Detect which cell encompasses the target text, then output its [x, y] center coordinate. 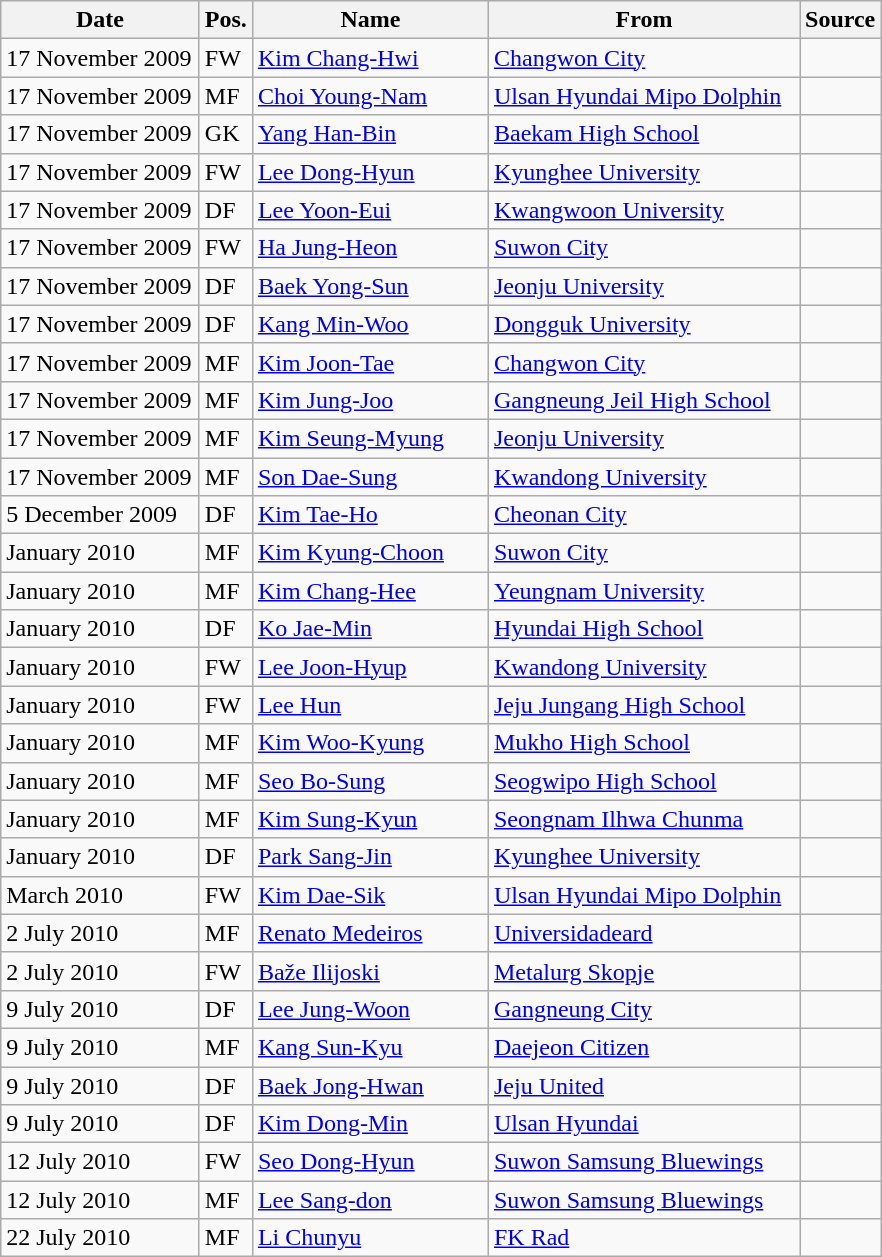
Lee Hun [370, 705]
Li Chunyu [370, 1238]
Baže Ilijoski [370, 971]
Gangneung City [644, 1009]
Ko Jae-Min [370, 629]
Kim Chang-Hwi [370, 58]
Seongnam Ilhwa Chunma [644, 819]
22 July 2010 [100, 1238]
Lee Dong-Hyun [370, 172]
Pos. [226, 20]
Seo Bo-Sung [370, 781]
Baekam High School [644, 134]
Kim Jung-Joo [370, 400]
Baek Yong-Sun [370, 286]
Gangneung Jeil High School [644, 400]
5 December 2009 [100, 515]
Lee Jung-Woon [370, 1009]
Date [100, 20]
Kim Kyung-Choon [370, 553]
Renato Medeiros [370, 933]
Baek Jong-Hwan [370, 1085]
Daejeon Citizen [644, 1047]
Dongguk University [644, 324]
Lee Yoon-Eui [370, 210]
Kim Sung-Kyun [370, 819]
Lee Sang-don [370, 1200]
Source [840, 20]
Ha Jung-Heon [370, 248]
Cheonan City [644, 515]
Choi Young-Nam [370, 96]
Kim Joon-Tae [370, 362]
GK [226, 134]
Kim Seung-Myung [370, 438]
FK Rad [644, 1238]
Kim Dae-Sik [370, 895]
Jeju Jungang High School [644, 705]
Name [370, 20]
Ulsan Hyundai [644, 1124]
Yang Han-Bin [370, 134]
Kim Dong-Min [370, 1124]
Kim Woo-Kyung [370, 743]
Kim Tae-Ho [370, 515]
Lee Joon-Hyup [370, 667]
Seogwipo High School [644, 781]
Yeungnam University [644, 591]
Universidadeard [644, 933]
Park Sang-Jin [370, 857]
Jeju United [644, 1085]
Son Dae-Sung [370, 477]
Metalurg Skopje [644, 971]
Kang Min-Woo [370, 324]
Kim Chang-Hee [370, 591]
Kang Sun-Kyu [370, 1047]
Kwangwoon University [644, 210]
March 2010 [100, 895]
Hyundai High School [644, 629]
Mukho High School [644, 743]
Seo Dong-Hyun [370, 1162]
From [644, 20]
